Extract the [x, y] coordinate from the center of the cell holding the provided text.  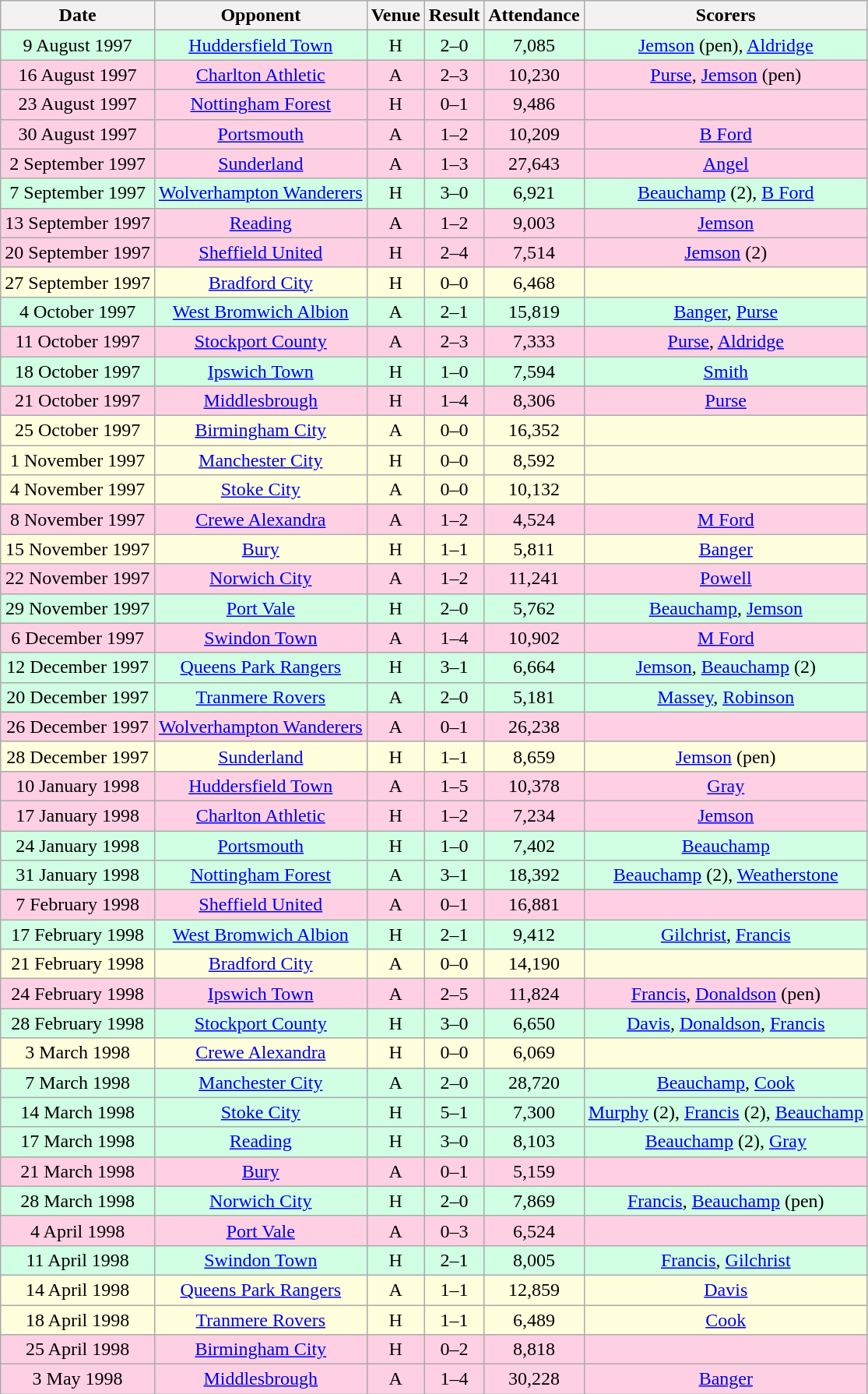
5,762 [534, 608]
24 January 1998 [78, 845]
28 March 1998 [78, 1201]
Smith [726, 371]
20 September 1997 [78, 252]
9,003 [534, 223]
4,524 [534, 519]
3 May 1998 [78, 1379]
18,392 [534, 875]
30 August 1997 [78, 134]
Jemson, Beauchamp (2) [726, 667]
Purse, Jemson (pen) [726, 75]
18 October 1997 [78, 371]
5,181 [534, 697]
3 March 1998 [78, 1053]
Banger, Purse [726, 312]
4 April 1998 [78, 1230]
Davis [726, 1290]
Scorers [726, 16]
10 January 1998 [78, 786]
Beauchamp (2), B Ford [726, 193]
8,103 [534, 1142]
Jemson (2) [726, 252]
27 September 1997 [78, 282]
6,650 [534, 1023]
21 March 1998 [78, 1171]
11 April 1998 [78, 1260]
6 December 1997 [78, 638]
25 October 1997 [78, 431]
Date [78, 16]
7 March 1998 [78, 1082]
8 November 1997 [78, 519]
15 November 1997 [78, 549]
Beauchamp (2), Weatherstone [726, 875]
9 August 1997 [78, 45]
7,085 [534, 45]
Beauchamp [726, 845]
1–3 [454, 164]
28 February 1998 [78, 1023]
10,378 [534, 786]
11,824 [534, 994]
21 October 1997 [78, 401]
27,643 [534, 164]
Beauchamp, Jemson [726, 608]
7 September 1997 [78, 193]
16,352 [534, 431]
Cook [726, 1320]
5–1 [454, 1112]
10,230 [534, 75]
7,869 [534, 1201]
21 February 1998 [78, 964]
Francis, Beauchamp (pen) [726, 1201]
15,819 [534, 312]
6,664 [534, 667]
10,209 [534, 134]
Powell [726, 579]
10,132 [534, 490]
26 December 1997 [78, 727]
7 February 1998 [78, 905]
1–5 [454, 786]
7,234 [534, 815]
7,594 [534, 371]
7,333 [534, 341]
17 February 1998 [78, 935]
23 August 1997 [78, 104]
10,902 [534, 638]
8,005 [534, 1260]
16 August 1997 [78, 75]
6,468 [534, 282]
Massey, Robinson [726, 697]
12,859 [534, 1290]
6,069 [534, 1053]
6,921 [534, 193]
B Ford [726, 134]
4 October 1997 [78, 312]
22 November 1997 [78, 579]
30,228 [534, 1379]
Venue [395, 16]
17 January 1998 [78, 815]
24 February 1998 [78, 994]
25 April 1998 [78, 1350]
14 April 1998 [78, 1290]
8,818 [534, 1350]
9,486 [534, 104]
29 November 1997 [78, 608]
Gilchrist, Francis [726, 935]
4 November 1997 [78, 490]
17 March 1998 [78, 1142]
6,524 [534, 1230]
Angel [726, 164]
Murphy (2), Francis (2), Beauchamp [726, 1112]
18 April 1998 [78, 1320]
Jemson (pen), Aldridge [726, 45]
2–4 [454, 252]
5,159 [534, 1171]
0–2 [454, 1350]
Result [454, 16]
Attendance [534, 16]
5,811 [534, 549]
7,402 [534, 845]
Davis, Donaldson, Francis [726, 1023]
0–3 [454, 1230]
Francis, Gilchrist [726, 1260]
7,300 [534, 1112]
14 March 1998 [78, 1112]
2–5 [454, 994]
14,190 [534, 964]
12 December 1997 [78, 667]
Gray [726, 786]
13 September 1997 [78, 223]
Beauchamp (2), Gray [726, 1142]
28 December 1997 [78, 756]
11 October 1997 [78, 341]
Purse [726, 401]
2 September 1997 [78, 164]
9,412 [534, 935]
Beauchamp, Cook [726, 1082]
6,489 [534, 1320]
8,659 [534, 756]
8,306 [534, 401]
7,514 [534, 252]
20 December 1997 [78, 697]
31 January 1998 [78, 875]
1 November 1997 [78, 460]
16,881 [534, 905]
Jemson (pen) [726, 756]
8,592 [534, 460]
28,720 [534, 1082]
Purse, Aldridge [726, 341]
26,238 [534, 727]
11,241 [534, 579]
Francis, Donaldson (pen) [726, 994]
Opponent [260, 16]
